Return the (X, Y) coordinate for the center point of the cell that contains the specified text.  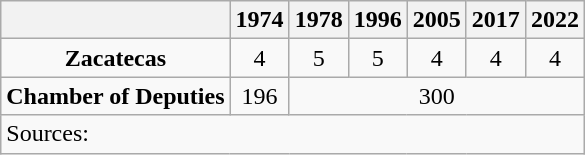
2017 (496, 20)
Zacatecas (116, 58)
1978 (318, 20)
2005 (436, 20)
Sources: (293, 134)
2022 (554, 20)
300 (436, 96)
1996 (378, 20)
Chamber of Deputies (116, 96)
1974 (260, 20)
196 (260, 96)
